Extract the (x, y) coordinate from the center of the cell holding the provided text.  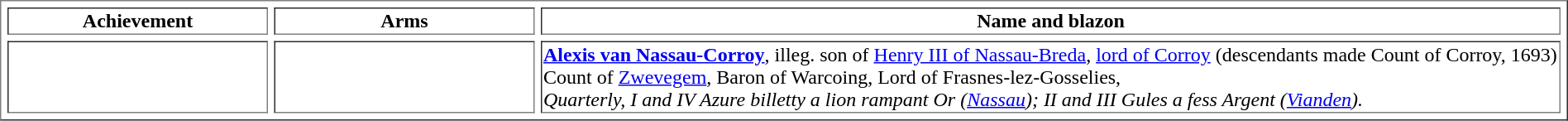
Achievement (137, 22)
Arms (405, 22)
Name and blazon (1050, 22)
